For the text-containing cell, return its midpoint in (X, Y) coordinate format. 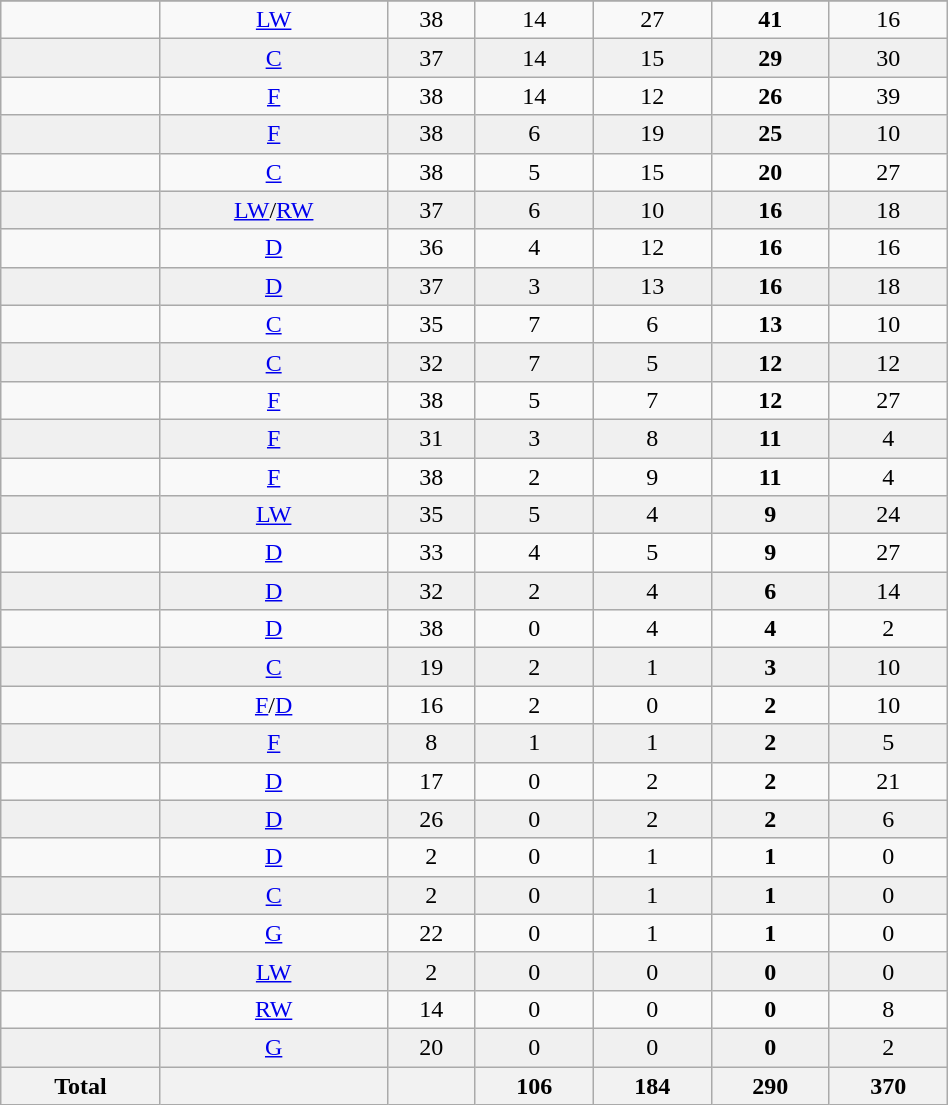
22 (431, 933)
RW (274, 1009)
17 (431, 781)
36 (431, 248)
290 (770, 1085)
184 (652, 1085)
21 (888, 781)
31 (431, 438)
106 (534, 1085)
F/D (274, 705)
33 (431, 553)
LW/RW (274, 210)
Total (80, 1085)
30 (888, 58)
41 (770, 20)
25 (770, 134)
24 (888, 515)
29 (770, 58)
370 (888, 1085)
39 (888, 96)
